Detect which cell encompasses the target text, then output its (x, y) center coordinate. 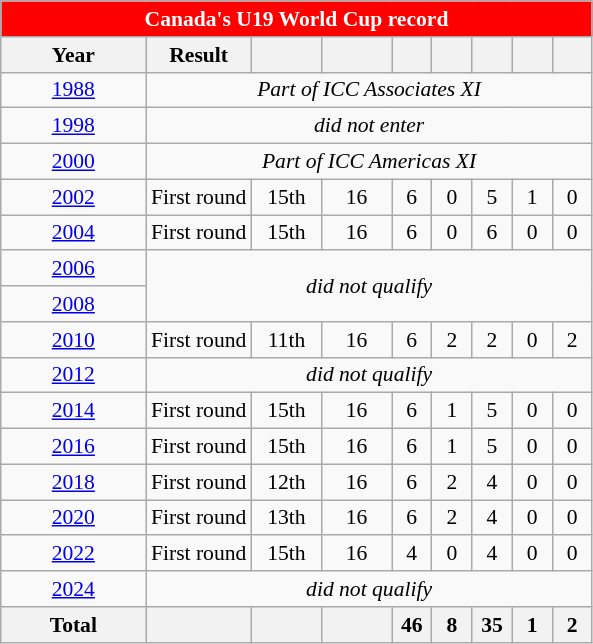
13th (286, 518)
2002 (74, 197)
2014 (74, 411)
35 (492, 625)
8 (452, 625)
2020 (74, 518)
Part of ICC Americas XI (369, 162)
12th (286, 482)
2010 (74, 340)
2024 (74, 589)
11th (286, 340)
2016 (74, 447)
2008 (74, 304)
1998 (74, 126)
2018 (74, 482)
Year (74, 55)
did not enter (369, 126)
2006 (74, 269)
Total (74, 625)
Canada's U19 World Cup record (296, 19)
2012 (74, 375)
2004 (74, 233)
1988 (74, 90)
2022 (74, 554)
Part of ICC Associates XI (369, 90)
46 (412, 625)
Result (198, 55)
2000 (74, 162)
